Extract the (x, y) coordinate from the center of the cell holding the provided text.  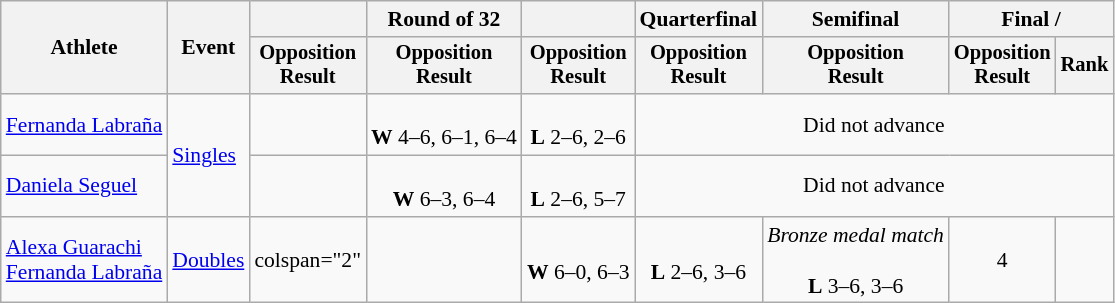
Singles (208, 155)
Event (208, 48)
Round of 32 (444, 19)
Athlete (84, 48)
W 4–6, 6–1, 6–4 (444, 124)
L 2–6, 2–6 (578, 124)
Fernanda Labraña (84, 124)
Rank (1085, 66)
Quarterfinal (699, 19)
Final / (1031, 19)
L 2–6, 5–7 (578, 186)
Daniela Seguel (84, 186)
Semifinal (856, 19)
W 6–3, 6–4 (444, 186)
